Locate the cell with the specified text and output its (X, Y) center coordinate. 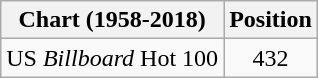
Position (271, 20)
US Billboard Hot 100 (112, 58)
Chart (1958-2018) (112, 20)
432 (271, 58)
